Find where the given text appears and provide that cell's center as [X, Y] coordinate. 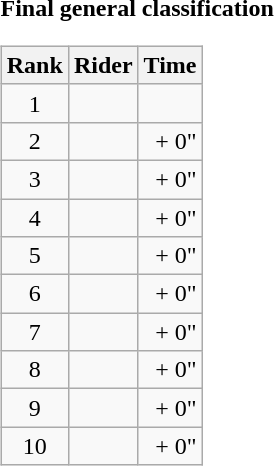
Rider [103, 65]
4 [34, 217]
1 [34, 103]
5 [34, 256]
9 [34, 408]
8 [34, 370]
Time [170, 65]
3 [34, 179]
10 [34, 446]
7 [34, 332]
Rank [34, 65]
2 [34, 141]
6 [34, 294]
